Determine the [X, Y] coordinate at the center of the cell enclosing the given text.  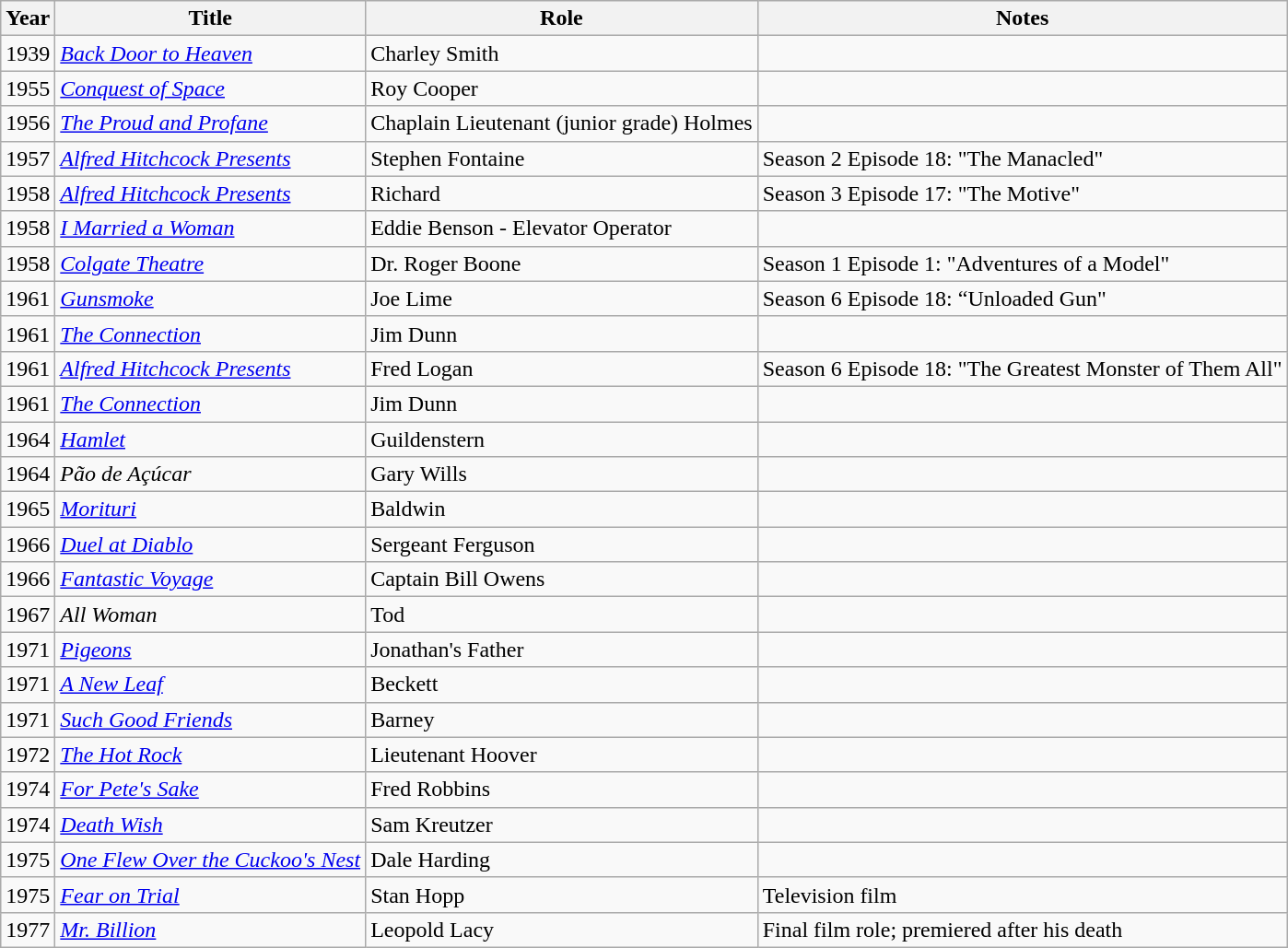
1965 [28, 509]
Barney [562, 720]
Beckett [562, 685]
Dale Harding [562, 860]
A New Leaf [210, 685]
Morituri [210, 509]
The Hot Rock [210, 755]
Jonathan's Father [562, 650]
Baldwin [562, 509]
Duel at Diablo [210, 544]
Colgate Theatre [210, 263]
Lieutenant Hoover [562, 755]
Fantastic Voyage [210, 579]
1956 [28, 123]
Stan Hopp [562, 895]
One Flew Over the Cuckoo's Nest [210, 860]
1955 [28, 88]
Dr. Roger Boone [562, 263]
Season 1 Episode 1: "Adventures of a Model" [1023, 263]
Pão de Açúcar [210, 474]
1939 [28, 53]
Leopold Lacy [562, 930]
Sam Kreutzer [562, 825]
Charley Smith [562, 53]
Richard [562, 193]
For Pete's Sake [210, 790]
Mr. Billion [210, 930]
Back Door to Heaven [210, 53]
Roy Cooper [562, 88]
Season 6 Episode 18: "The Greatest Monster of Them All" [1023, 369]
Year [28, 18]
Captain Bill Owens [562, 579]
Such Good Friends [210, 720]
Television film [1023, 895]
Sergeant Ferguson [562, 544]
Eddie Benson - Elevator Operator [562, 228]
1967 [28, 614]
Notes [1023, 18]
Gary Wills [562, 474]
Pigeons [210, 650]
Fred Logan [562, 369]
Death Wish [210, 825]
Fred Robbins [562, 790]
Role [562, 18]
Gunsmoke [210, 298]
Title [210, 18]
Final film role; premiered after his death [1023, 930]
Conquest of Space [210, 88]
1977 [28, 930]
Season 3 Episode 17: "The Motive" [1023, 193]
Season 2 Episode 18: "The Manacled" [1023, 158]
Stephen Fontaine [562, 158]
Chaplain Lieutenant (junior grade) Holmes [562, 123]
Fear on Trial [210, 895]
Guildenstern [562, 439]
1957 [28, 158]
All Woman [210, 614]
Season 6 Episode 18: “Unloaded Gun" [1023, 298]
1972 [28, 755]
Tod [562, 614]
I Married a Woman [210, 228]
Hamlet [210, 439]
The Proud and Profane [210, 123]
Joe Lime [562, 298]
